Scan for the cell matching the given text and deliver its [X, Y] coordinate at center. 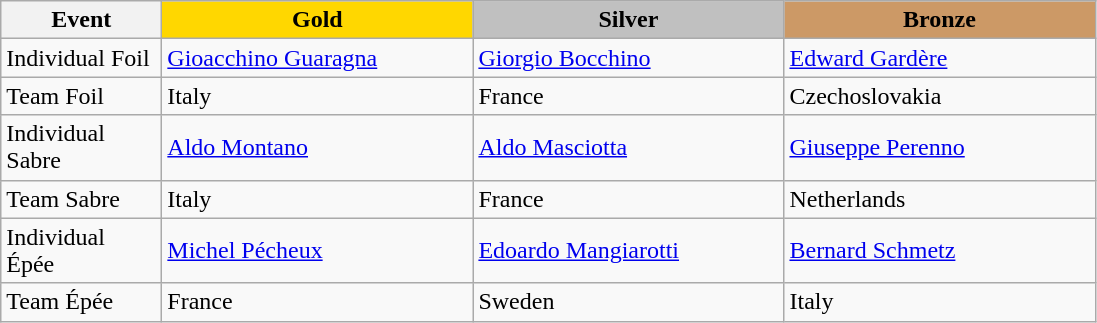
Aldo Masciotta [628, 148]
Edward Gardère [940, 58]
Czechoslovakia [940, 96]
Sweden [628, 302]
Edoardo Mangiarotti [628, 250]
Silver [628, 20]
Giuseppe Perenno [940, 148]
Team Épée [82, 302]
Individual Sabre [82, 148]
Individual Foil [82, 58]
Team Foil [82, 96]
Team Sabre [82, 199]
Individual Épée [82, 250]
Netherlands [940, 199]
Giorgio Bocchino [628, 58]
Event [82, 20]
Michel Pécheux [318, 250]
Gioacchino Guaragna [318, 58]
Bernard Schmetz [940, 250]
Bronze [940, 20]
Aldo Montano [318, 148]
Gold [318, 20]
